Identify which cell holds the provided text, then report its (x, y) central coordinate. 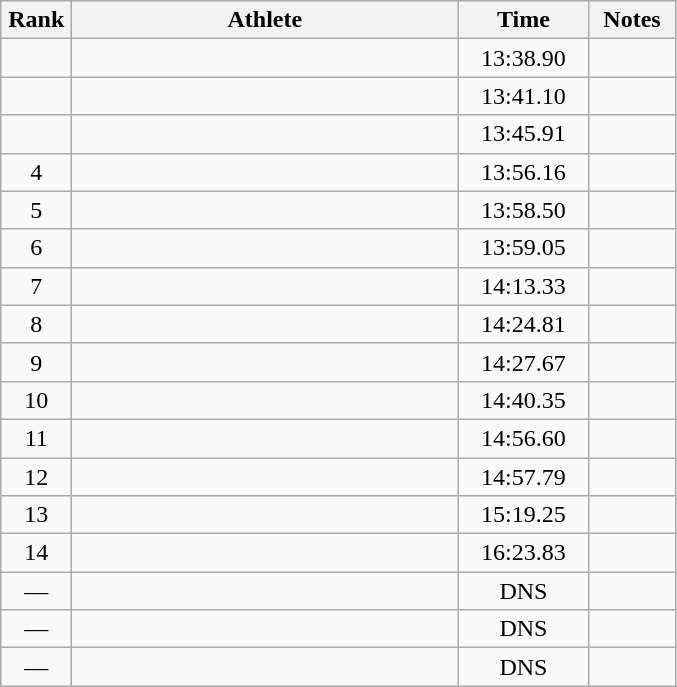
14 (36, 553)
13:45.91 (524, 134)
14:57.79 (524, 477)
13:59.05 (524, 248)
Athlete (265, 20)
14:40.35 (524, 400)
8 (36, 324)
16:23.83 (524, 553)
13 (36, 515)
Notes (632, 20)
11 (36, 438)
10 (36, 400)
13:58.50 (524, 210)
7 (36, 286)
9 (36, 362)
14:13.33 (524, 286)
14:24.81 (524, 324)
13:56.16 (524, 172)
4 (36, 172)
12 (36, 477)
Rank (36, 20)
15:19.25 (524, 515)
13:41.10 (524, 96)
6 (36, 248)
Time (524, 20)
14:27.67 (524, 362)
5 (36, 210)
14:56.60 (524, 438)
13:38.90 (524, 58)
